Search for the cell housing the specified text and yield its (X, Y) center coordinate. 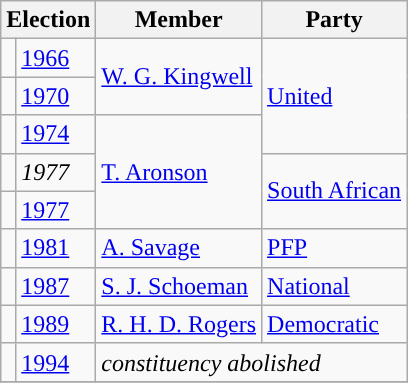
constituency abolished (252, 362)
PFP (334, 248)
1987 (56, 286)
A. Savage (179, 248)
W. G. Kingwell (179, 77)
R. H. D. Rogers (179, 324)
1974 (56, 134)
National (334, 286)
South African (334, 191)
T. Aronson (179, 172)
Member (179, 20)
1970 (56, 96)
Election (48, 20)
Party (334, 20)
1981 (56, 248)
1994 (56, 362)
1989 (56, 324)
1966 (56, 58)
Democratic (334, 324)
S. J. Schoeman (179, 286)
United (334, 96)
